Pinpoint the cell where the given text exists, returning its (X, Y) midpoint coordinate. 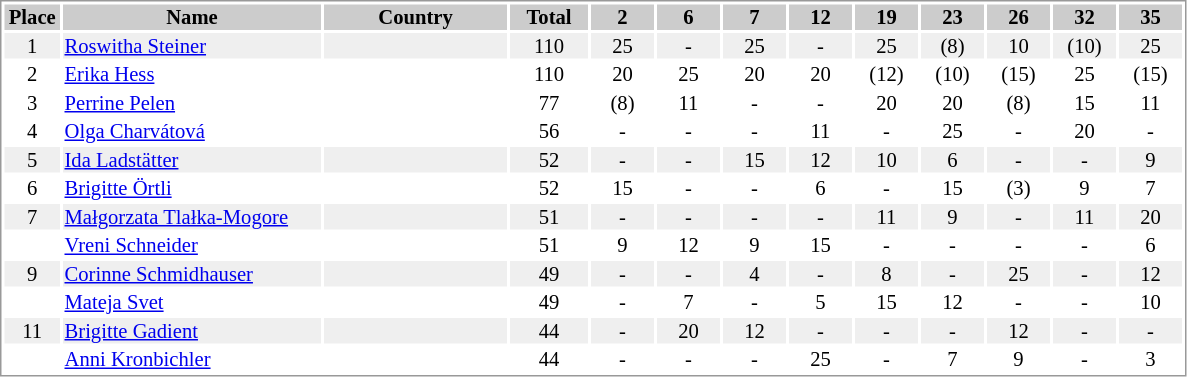
Brigitte Örtli (192, 189)
26 (1018, 17)
Brigitte Gadient (192, 331)
Erika Hess (192, 75)
Anni Kronbichler (192, 359)
56 (549, 131)
Ida Ladstätter (192, 160)
Vreni Schneider (192, 245)
(3) (1018, 189)
Olga Charvátová (192, 131)
77 (549, 103)
(12) (886, 75)
1 (32, 46)
Place (32, 17)
Country (416, 17)
Total (549, 17)
8 (886, 274)
23 (952, 17)
Corinne Schmidhauser (192, 274)
Małgorzata Tlałka-Mogore (192, 217)
Perrine Pelen (192, 103)
Name (192, 17)
19 (886, 17)
35 (1150, 17)
32 (1084, 17)
Roswitha Steiner (192, 46)
Mateja Svet (192, 303)
